Output the [X, Y] coordinate of the center of the cell containing the given text.  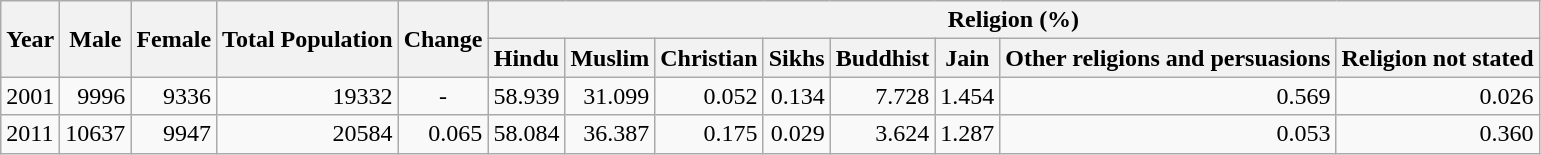
1.454 [968, 96]
Female [174, 39]
Religion not stated [1438, 58]
Sikhs [796, 58]
Change [443, 39]
0.029 [796, 134]
19332 [308, 96]
9336 [174, 96]
Hindu [526, 58]
1.287 [968, 134]
7.728 [882, 96]
10637 [96, 134]
31.099 [610, 96]
Total Population [308, 39]
Year [30, 39]
Muslim [610, 58]
0.360 [1438, 134]
0.134 [796, 96]
0.065 [443, 134]
9996 [96, 96]
Male [96, 39]
3.624 [882, 134]
0.053 [1168, 134]
Buddhist [882, 58]
9947 [174, 134]
2011 [30, 134]
Other religions and persuasions [1168, 58]
Jain [968, 58]
36.387 [610, 134]
58.084 [526, 134]
0.052 [709, 96]
20584 [308, 134]
0.569 [1168, 96]
2001 [30, 96]
0.175 [709, 134]
58.939 [526, 96]
0.026 [1438, 96]
- [443, 96]
Christian [709, 58]
Religion (%) [1014, 20]
